Return [x, y] of the center of cell containing provided text 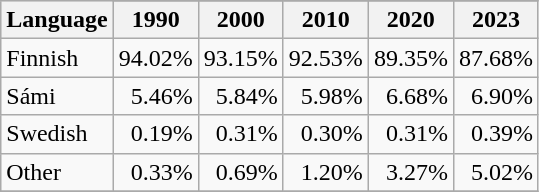
Swedish [57, 134]
0.19% [156, 134]
0.33% [156, 172]
93.15% [240, 58]
89.35% [410, 58]
3.27% [410, 172]
5.98% [326, 96]
Sámi [57, 96]
Language [57, 20]
5.02% [496, 172]
0.30% [326, 134]
2020 [410, 20]
5.46% [156, 96]
6.68% [410, 96]
0.39% [496, 134]
5.84% [240, 96]
87.68% [496, 58]
Other [57, 172]
92.53% [326, 58]
2000 [240, 20]
2010 [326, 20]
6.90% [496, 96]
1.20% [326, 172]
1990 [156, 20]
94.02% [156, 58]
Finnish [57, 58]
0.69% [240, 172]
2023 [496, 20]
